Determine the (X, Y) coordinate at the center of the cell enclosing the given text.  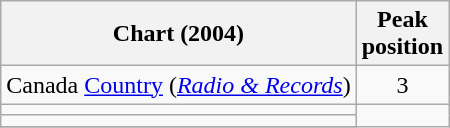
Canada Country (Radio & Records) (178, 85)
Chart (2004) (178, 34)
Peakposition (402, 34)
3 (402, 85)
